Extract the [X, Y] coordinate from the center of the cell holding the provided text.  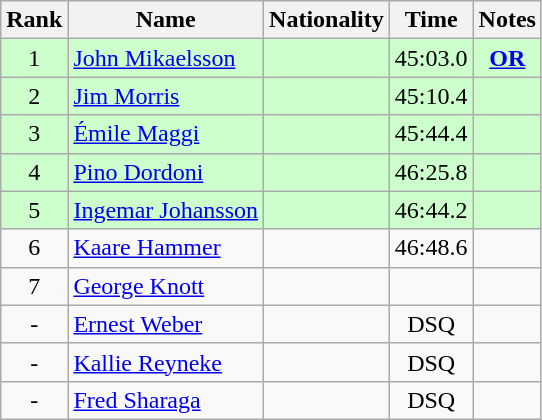
Ernest Weber [166, 324]
Ingemar Johansson [166, 210]
45:03.0 [431, 58]
Pino Dordoni [166, 172]
3 [34, 134]
George Knott [166, 286]
46:48.6 [431, 248]
Name [166, 20]
OR [507, 58]
Jim Morris [166, 96]
6 [34, 248]
John Mikaelsson [166, 58]
Nationality [327, 20]
Émile Maggi [166, 134]
2 [34, 96]
4 [34, 172]
Kaare Hammer [166, 248]
5 [34, 210]
7 [34, 286]
Rank [34, 20]
Time [431, 20]
46:25.8 [431, 172]
Kallie Reyneke [166, 362]
45:44.4 [431, 134]
46:44.2 [431, 210]
1 [34, 58]
Fred Sharaga [166, 400]
45:10.4 [431, 96]
Notes [507, 20]
